Locate the cell with the specified text and output its (x, y) center coordinate. 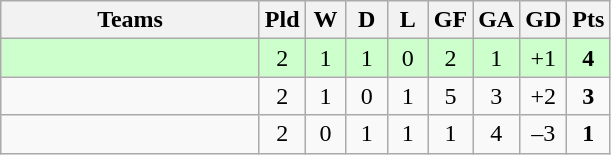
W (326, 20)
–3 (544, 134)
GF (450, 20)
Teams (130, 20)
Pld (282, 20)
5 (450, 96)
+2 (544, 96)
L (408, 20)
+1 (544, 58)
GD (544, 20)
GA (496, 20)
D (366, 20)
Pts (588, 20)
